From the cell containing the given text, extract its center point as (X, Y) coordinate. 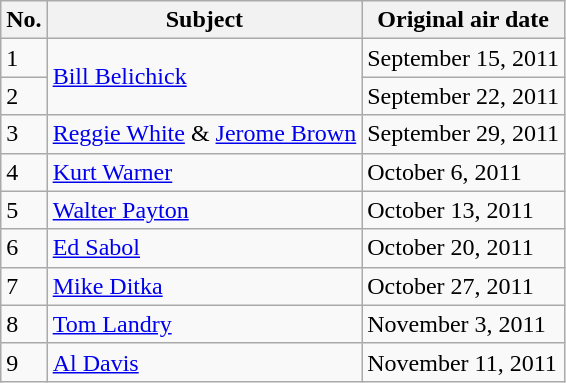
November 11, 2011 (464, 362)
8 (24, 324)
Al Davis (204, 362)
Ed Sabol (204, 248)
4 (24, 172)
Subject (204, 20)
September 29, 2011 (464, 134)
No. (24, 20)
7 (24, 286)
9 (24, 362)
October 27, 2011 (464, 286)
Kurt Warner (204, 172)
Mike Ditka (204, 286)
Bill Belichick (204, 77)
Original air date (464, 20)
September 22, 2011 (464, 96)
5 (24, 210)
Reggie White & Jerome Brown (204, 134)
3 (24, 134)
October 20, 2011 (464, 248)
September 15, 2011 (464, 58)
October 6, 2011 (464, 172)
October 13, 2011 (464, 210)
6 (24, 248)
2 (24, 96)
Tom Landry (204, 324)
November 3, 2011 (464, 324)
Walter Payton (204, 210)
1 (24, 58)
